Determine the [X, Y] coordinate at the center of the cell enclosing the given text.  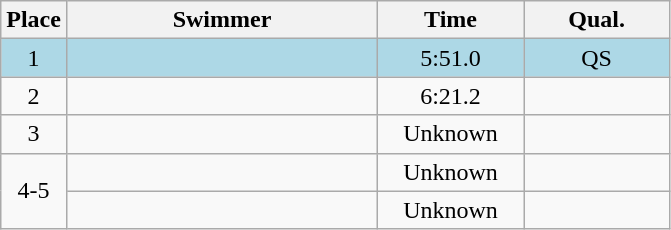
6:21.2 [451, 96]
Place [34, 20]
3 [34, 134]
Swimmer [222, 20]
5:51.0 [451, 58]
Time [451, 20]
4-5 [34, 191]
QS [597, 58]
2 [34, 96]
1 [34, 58]
Qual. [597, 20]
